From the cell containing the given text, extract its center point as [x, y] coordinate. 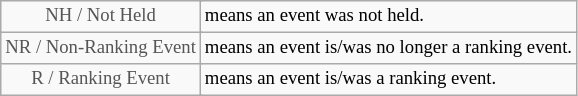
NR / Non-Ranking Event [101, 48]
NH / Not Held [101, 16]
R / Ranking Event [101, 80]
means an event is/was a ranking event. [388, 80]
means an event was not held. [388, 16]
means an event is/was no longer a ranking event. [388, 48]
